Find where the given text appears and provide that cell's center as [x, y] coordinate. 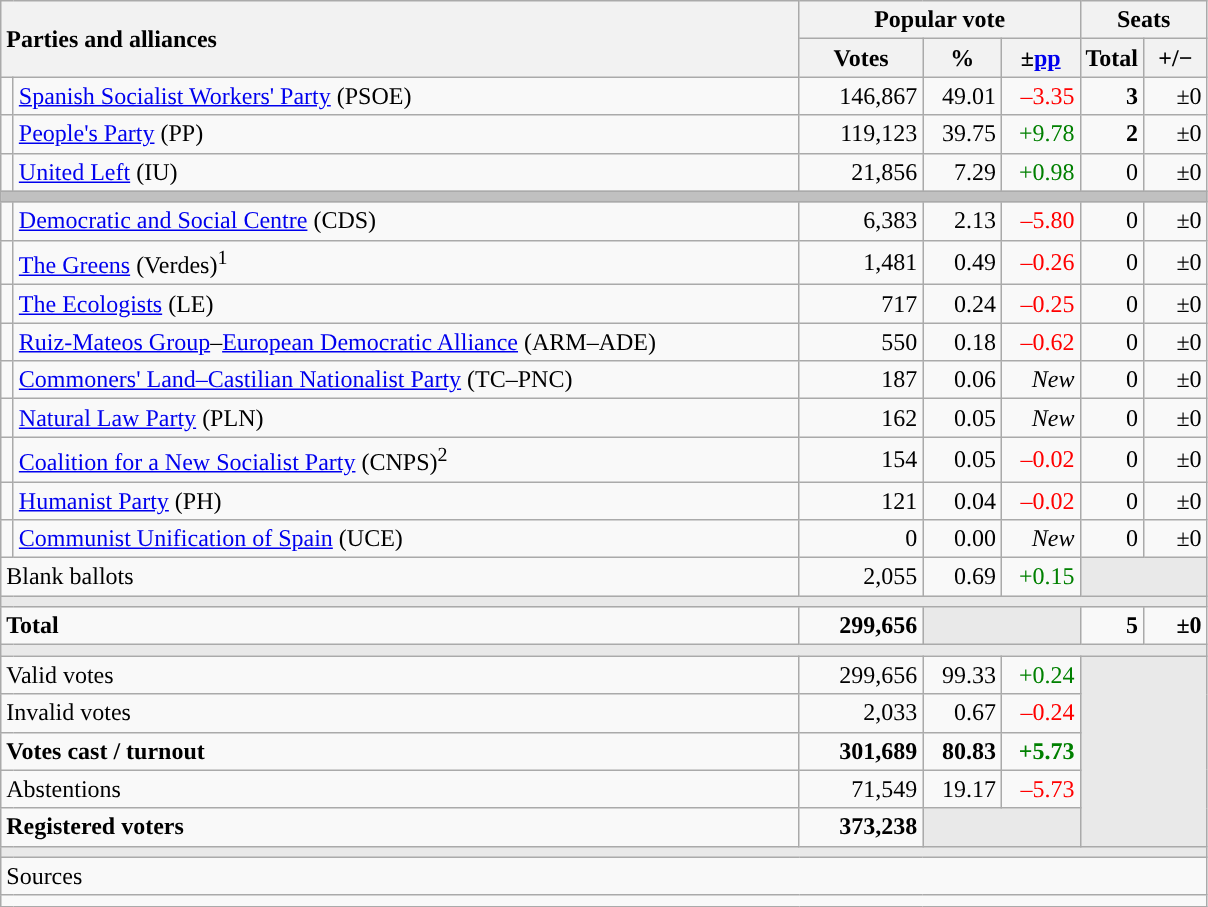
Parties and alliances [400, 39]
–0.26 [1040, 262]
+0.98 [1040, 172]
Commoners' Land–Castilian Nationalist Party (TC–PNC) [406, 380]
0.00 [962, 539]
99.33 [962, 675]
% [962, 58]
19.17 [962, 789]
373,238 [861, 827]
–5.80 [1040, 221]
39.75 [962, 134]
71,549 [861, 789]
The Greens (Verdes)1 [406, 262]
2,033 [861, 713]
Coalition for a New Socialist Party (CNPS)2 [406, 460]
Democratic and Social Centre (CDS) [406, 221]
3 [1112, 96]
2 [1112, 134]
21,856 [861, 172]
Valid votes [400, 675]
Natural Law Party (PLN) [406, 418]
Spanish Socialist Workers' Party (PSOE) [406, 96]
2,055 [861, 577]
+/− [1176, 58]
Abstentions [400, 789]
0.18 [962, 342]
United Left (IU) [406, 172]
+9.78 [1040, 134]
162 [861, 418]
0.06 [962, 380]
0.69 [962, 577]
People's Party (PP) [406, 134]
2.13 [962, 221]
Invalid votes [400, 713]
+0.24 [1040, 675]
6,383 [861, 221]
717 [861, 304]
Sources [604, 876]
119,123 [861, 134]
–5.73 [1040, 789]
–3.35 [1040, 96]
146,867 [861, 96]
80.83 [962, 751]
187 [861, 380]
Votes [861, 58]
49.01 [962, 96]
154 [861, 460]
0.04 [962, 501]
The Ecologists (LE) [406, 304]
550 [861, 342]
±pp [1040, 58]
–0.62 [1040, 342]
Registered voters [400, 827]
0.49 [962, 262]
121 [861, 501]
0.67 [962, 713]
–0.25 [1040, 304]
5 [1112, 626]
301,689 [861, 751]
1,481 [861, 262]
Humanist Party (PH) [406, 501]
+0.15 [1040, 577]
–0.24 [1040, 713]
Ruiz-Mateos Group–European Democratic Alliance (ARM–ADE) [406, 342]
0.24 [962, 304]
7.29 [962, 172]
Seats [1144, 20]
Communist Unification of Spain (UCE) [406, 539]
Popular vote [940, 20]
+5.73 [1040, 751]
Blank ballots [400, 577]
Votes cast / turnout [400, 751]
